Capture the cell that displays the provided text and extract its [x, y] central coordinate. 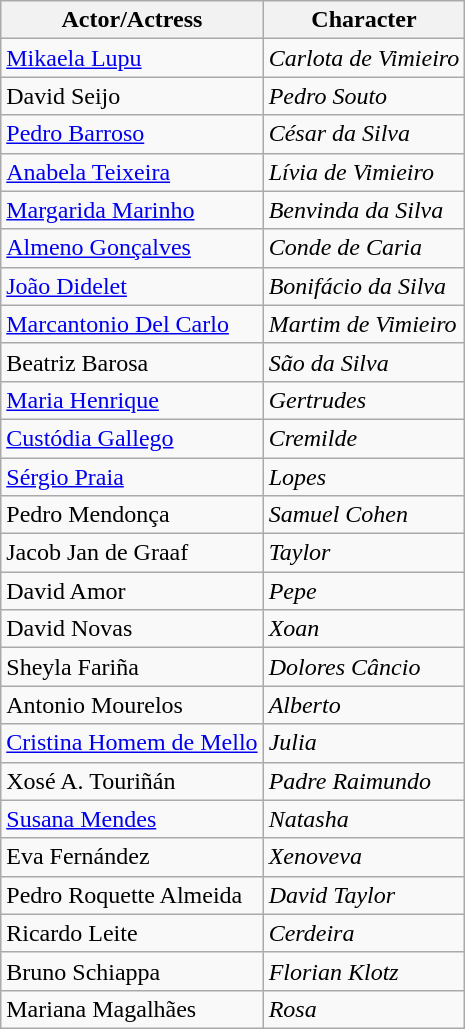
Gertrudes [364, 400]
Character [364, 20]
Pedro Mendonça [132, 515]
Eva Fernández [132, 857]
Cremilde [364, 438]
Rosa [364, 1009]
Anabela Teixeira [132, 172]
Lopes [364, 477]
Pedro Roquette Almeida [132, 895]
Carlota de Vimieiro [364, 58]
Xenoveva [364, 857]
Martim de Vimieiro [364, 324]
Mariana Magalhães [132, 1009]
Bonifácio da Silva [364, 286]
Actor/Actress [132, 20]
Samuel Cohen [364, 515]
Susana Mendes [132, 819]
Pedro Souto [364, 96]
Maria Henrique [132, 400]
Alberto [364, 705]
Natasha [364, 819]
Jacob Jan de Graaf [132, 553]
Xoan [364, 629]
Margarida Marinho [132, 210]
João Didelet [132, 286]
Julia [364, 743]
David Taylor [364, 895]
Pepe [364, 591]
César da Silva [364, 134]
Almeno Gonçalves [132, 248]
Dolores Câncio [364, 667]
Ricardo Leite [132, 933]
Mikaela Lupu [132, 58]
São da Silva [364, 362]
Bruno Schiappa [132, 971]
Taylor [364, 553]
Beatriz Barosa [132, 362]
Lívia de Vimieiro [364, 172]
Custódia Gallego [132, 438]
Sheyla Fariña [132, 667]
Benvinda da Silva [364, 210]
Xosé A. Touriñán [132, 781]
Conde de Caria [364, 248]
David Seijo [132, 96]
Sérgio Praia [132, 477]
Cerdeira [364, 933]
Antonio Mourelos [132, 705]
David Novas [132, 629]
Cristina Homem de Mello [132, 743]
Florian Klotz [364, 971]
David Amor [132, 591]
Pedro Barroso [132, 134]
Padre Raimundo [364, 781]
Marcantonio Del Carlo [132, 324]
